Output the (x, y) coordinate of the center of the cell containing the given text.  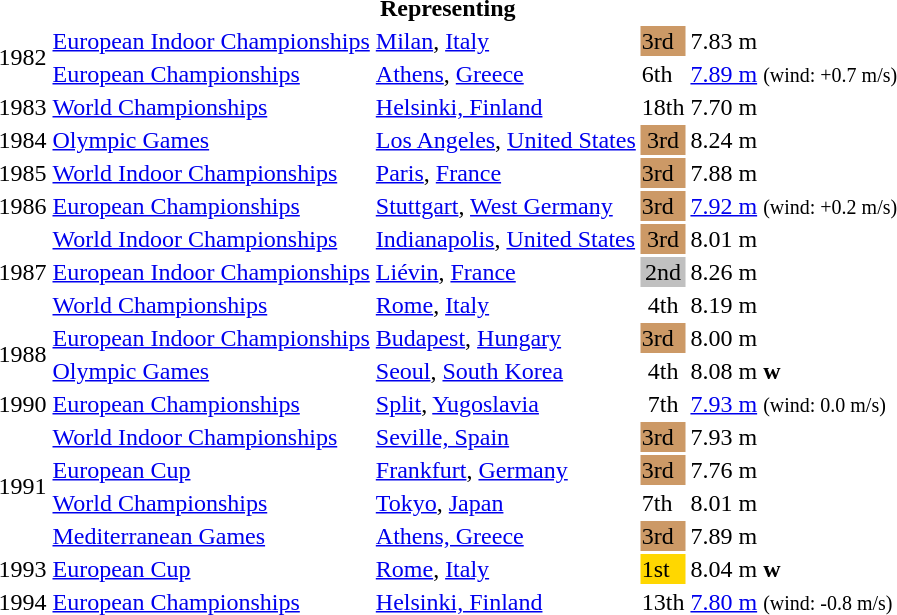
Liévin, France (506, 272)
Helsinki, Finland (506, 107)
Indianapolis, United States (506, 239)
2nd (663, 272)
Stuttgart, West Germany (506, 206)
Seoul, South Korea (506, 371)
6th (663, 74)
Tokyo, Japan (506, 503)
Split, Yugoslavia (506, 404)
Paris, France (506, 173)
Seville, Spain (506, 437)
Budapest, Hungary (506, 338)
Frankfurt, Germany (506, 470)
Milan, Italy (506, 41)
Los Angeles, United States (506, 140)
18th (663, 107)
1st (663, 569)
Mediterranean Games (211, 536)
